Pinpoint the cell where the given text exists, returning its (x, y) midpoint coordinate. 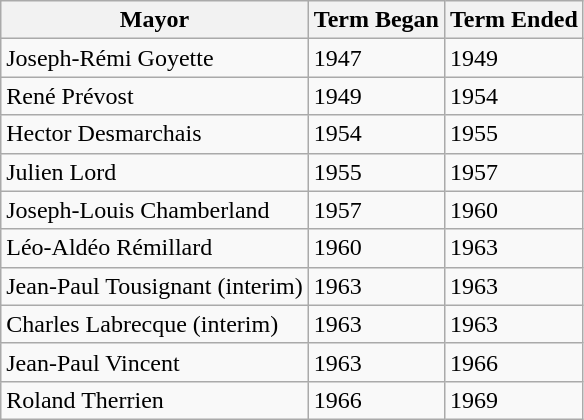
Term Began (376, 20)
Hector Desmarchais (155, 134)
Joseph-Rémi Goyette (155, 58)
Joseph-Louis Chamberland (155, 210)
Julien Lord (155, 172)
Jean-Paul Vincent (155, 362)
1969 (514, 400)
Roland Therrien (155, 400)
Term Ended (514, 20)
Mayor (155, 20)
Jean-Paul Tousignant (interim) (155, 286)
Léo-Aldéo Rémillard (155, 248)
Charles Labrecque (interim) (155, 324)
1947 (376, 58)
René Prévost (155, 96)
